Provide the [x, y] coordinate of the cell's center where the given text is located.  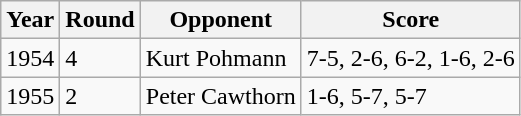
Opponent [220, 20]
2 [100, 96]
Round [100, 20]
Peter Cawthorn [220, 96]
1-6, 5-7, 5-7 [410, 96]
Year [30, 20]
Kurt Pohmann [220, 58]
1954 [30, 58]
1955 [30, 96]
7-5, 2-6, 6-2, 1-6, 2-6 [410, 58]
4 [100, 58]
Score [410, 20]
